Search for the cell housing the specified text and yield its [x, y] center coordinate. 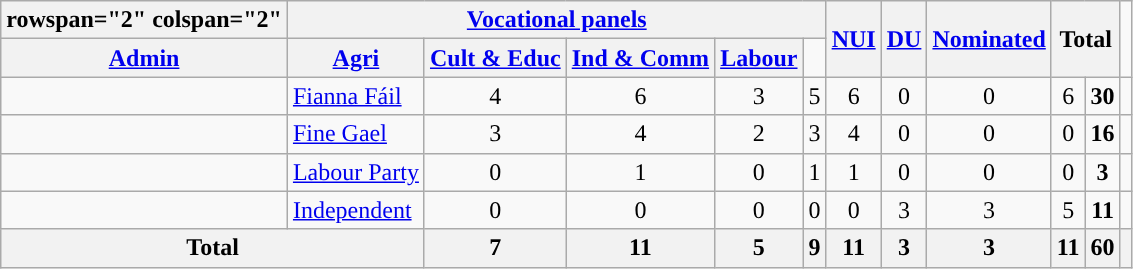
Ind & Comm [640, 58]
Nominated [989, 39]
NUI [854, 39]
DU [904, 39]
Labour [759, 58]
60 [1102, 248]
Agri [356, 58]
Vocational panels [556, 20]
Fine Gael [356, 134]
7 [495, 248]
Labour Party [356, 172]
Independent [356, 210]
30 [1102, 96]
Fianna Fáil [356, 96]
Cult & Educ [495, 58]
rowspan="2" colspan="2" [144, 20]
9 [814, 248]
Admin [144, 58]
16 [1102, 134]
2 [759, 134]
